Identify which cell holds the provided text, then report its [x, y] central coordinate. 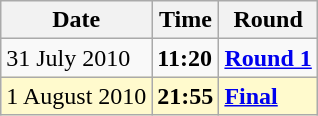
21:55 [186, 96]
Date [76, 20]
1 August 2010 [76, 96]
Final [268, 96]
Round 1 [268, 58]
31 July 2010 [76, 58]
Time [186, 20]
11:20 [186, 58]
Round [268, 20]
